Output the (x, y) coordinate of the center of the cell containing the given text.  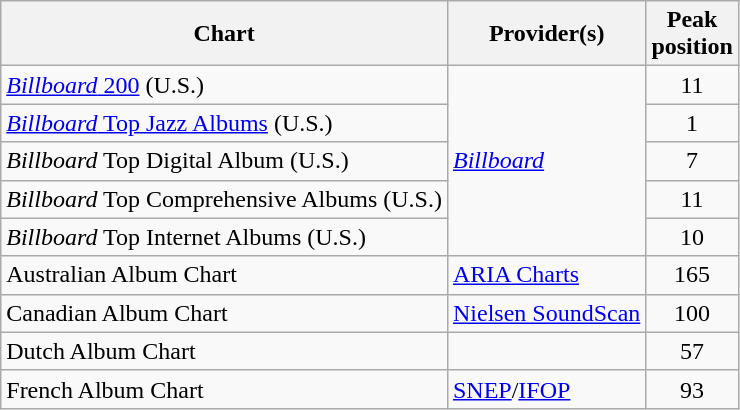
Billboard Top Jazz Albums (U.S.) (224, 123)
10 (692, 237)
Provider(s) (546, 34)
Billboard Top Digital Album (U.S.) (224, 161)
57 (692, 351)
Peakposition (692, 34)
93 (692, 389)
Canadian Album Chart (224, 313)
ARIA Charts (546, 275)
Billboard (546, 161)
Chart (224, 34)
100 (692, 313)
Australian Album Chart (224, 275)
Billboard Top Internet Albums (U.S.) (224, 237)
Nielsen SoundScan (546, 313)
7 (692, 161)
French Album Chart (224, 389)
Dutch Album Chart (224, 351)
Billboard 200 (U.S.) (224, 85)
SNEP/IFOP (546, 389)
165 (692, 275)
1 (692, 123)
Billboard Top Comprehensive Albums (U.S.) (224, 199)
